Find where the given text appears and provide that cell's center as [X, Y] coordinate. 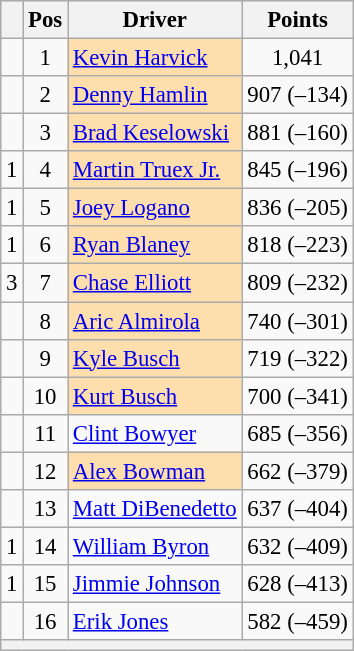
Pos [46, 20]
14 [46, 546]
11 [46, 433]
845 (–196) [298, 170]
Aric Almirola [155, 321]
Clint Bowyer [155, 433]
5 [46, 208]
Jimmie Johnson [155, 584]
662 (–379) [298, 471]
10 [46, 396]
740 (–301) [298, 321]
809 (–232) [298, 283]
582 (–459) [298, 621]
Martin Truex Jr. [155, 170]
8 [46, 321]
13 [46, 509]
881 (–160) [298, 133]
William Byron [155, 546]
907 (–134) [298, 95]
Joey Logano [155, 208]
7 [46, 283]
Kyle Busch [155, 358]
Brad Keselowski [155, 133]
16 [46, 621]
2 [46, 95]
Ryan Blaney [155, 245]
Points [298, 20]
719 (–322) [298, 358]
Kurt Busch [155, 396]
9 [46, 358]
Kevin Harvick [155, 58]
Alex Bowman [155, 471]
15 [46, 584]
836 (–205) [298, 208]
637 (–404) [298, 509]
628 (–413) [298, 584]
Erik Jones [155, 621]
700 (–341) [298, 396]
6 [46, 245]
Chase Elliott [155, 283]
12 [46, 471]
1,041 [298, 58]
Driver [155, 20]
818 (–223) [298, 245]
685 (–356) [298, 433]
632 (–409) [298, 546]
Matt DiBenedetto [155, 509]
Denny Hamlin [155, 95]
4 [46, 170]
